For the text-containing cell, return its midpoint in [X, Y] coordinate format. 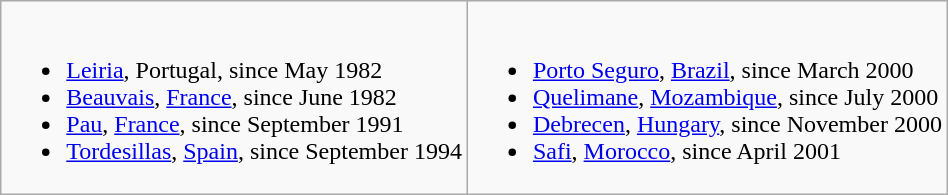
Porto Seguro, Brazil, since March 2000 Quelimane, Mozambique, since July 2000 Debrecen, Hungary, since November 2000 Safi, Morocco, since April 2001 [707, 98]
Leiria, Portugal, since May 1982 Beauvais, France, since June 1982 Pau, France, since September 1991 Tordesillas, Spain, since September 1994 [234, 98]
